Return [x, y] of the center of cell containing provided text 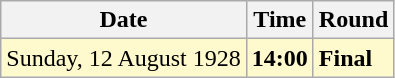
Final [353, 58]
Time [280, 20]
Round [353, 20]
14:00 [280, 58]
Sunday, 12 August 1928 [124, 58]
Date [124, 20]
